Return (x, y) of the center of cell containing provided text 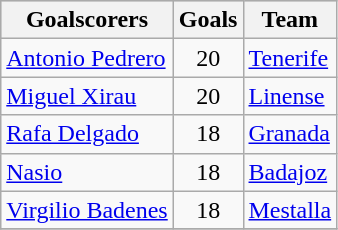
Mestalla (290, 210)
Nasio (87, 172)
Goalscorers (87, 20)
Tenerife (290, 58)
Virgilio Badenes (87, 210)
Linense (290, 96)
Granada (290, 134)
Badajoz (290, 172)
Goals (208, 20)
Miguel Xirau (87, 96)
Team (290, 20)
Rafa Delgado (87, 134)
Antonio Pedrero (87, 58)
